For the text-containing cell, return its midpoint in [X, Y] coordinate format. 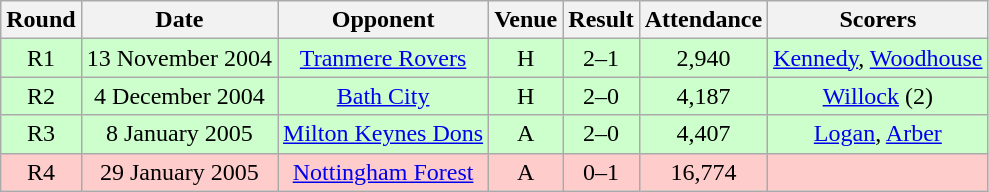
2–1 [601, 58]
0–1 [601, 172]
R4 [41, 172]
29 January 2005 [179, 172]
R2 [41, 96]
Date [179, 20]
2,940 [703, 58]
Result [601, 20]
Tranmere Rovers [384, 58]
Attendance [703, 20]
4,187 [703, 96]
R1 [41, 58]
4 December 2004 [179, 96]
16,774 [703, 172]
Bath City [384, 96]
Opponent [384, 20]
13 November 2004 [179, 58]
Nottingham Forest [384, 172]
Willock (2) [878, 96]
Venue [526, 20]
Milton Keynes Dons [384, 134]
8 January 2005 [179, 134]
Scorers [878, 20]
R3 [41, 134]
Kennedy, Woodhouse [878, 58]
4,407 [703, 134]
Logan, Arber [878, 134]
Round [41, 20]
